Scan for the cell matching the given text and deliver its (X, Y) coordinate at center. 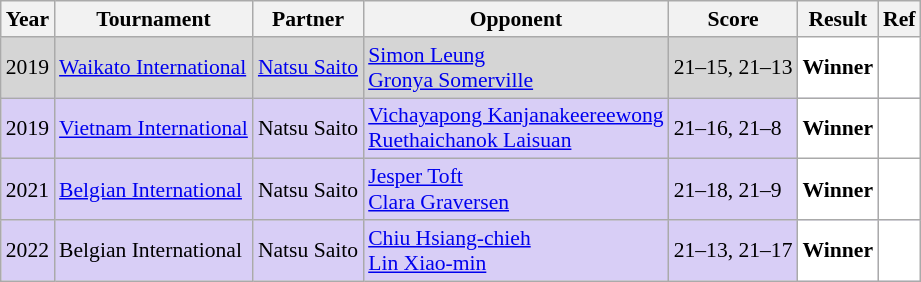
Result (838, 19)
Waikato International (154, 68)
Opponent (516, 19)
Simon Leung Gronya Somerville (516, 68)
Vichayapong Kanjanakeereewong Ruethaichanok Laisuan (516, 128)
21–13, 21–17 (734, 250)
Tournament (154, 19)
Vietnam International (154, 128)
21–18, 21–9 (734, 190)
Jesper Toft Clara Graversen (516, 190)
21–15, 21–13 (734, 68)
Chiu Hsiang-chieh Lin Xiao-min (516, 250)
21–16, 21–8 (734, 128)
Year (28, 19)
Partner (308, 19)
2022 (28, 250)
Score (734, 19)
Ref (899, 19)
2021 (28, 190)
